Capture the cell that displays the provided text and extract its [x, y] central coordinate. 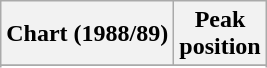
Chart (1988/89) [88, 34]
Peak position [220, 34]
